From the cell containing the given text, extract its center point as (X, Y) coordinate. 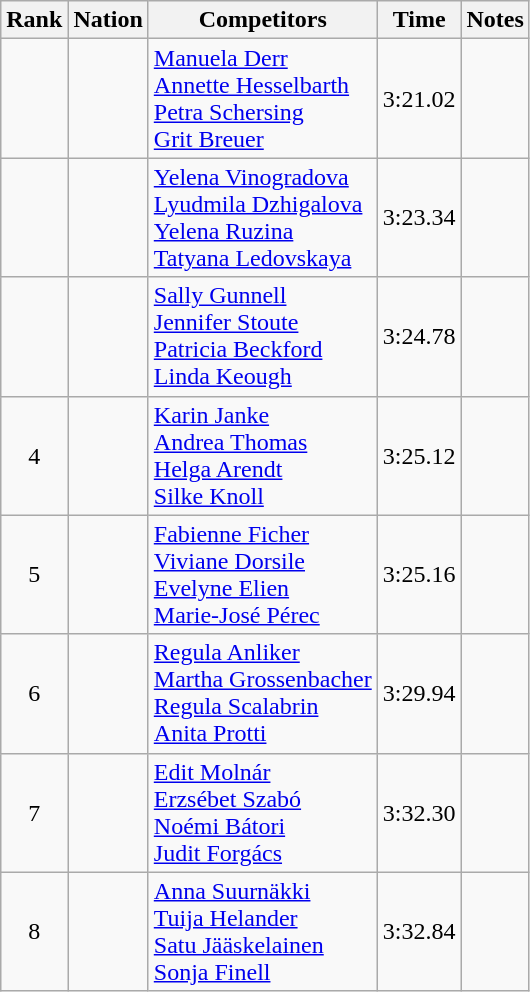
3:25.12 (419, 456)
Competitors (262, 20)
Time (419, 20)
3:29.94 (419, 694)
3:32.84 (419, 932)
Rank (34, 20)
6 (34, 694)
Regula AnlikerMartha GrossenbacherRegula ScalabrinAnita Protti (262, 694)
Fabienne FicherViviane DorsileEvelyne ElienMarie-José Pérec (262, 574)
Yelena VinogradovaLyudmila DzhigalovaYelena RuzinaTatyana Ledovskaya (262, 218)
Anna SuurnäkkiTuija HelanderSatu JääskelainenSonja Finell (262, 932)
Sally GunnellJennifer StoutePatricia BeckfordLinda Keough (262, 336)
8 (34, 932)
4 (34, 456)
3:32.30 (419, 812)
Notes (495, 20)
3:23.34 (419, 218)
Karin JankeAndrea ThomasHelga ArendtSilke Knoll (262, 456)
3:24.78 (419, 336)
3:21.02 (419, 98)
5 (34, 574)
Nation (108, 20)
Edit MolnárErzsébet SzabóNoémi BátoriJudit Forgács (262, 812)
7 (34, 812)
3:25.16 (419, 574)
Manuela DerrAnnette HesselbarthPetra SchersingGrit Breuer (262, 98)
